Identify which cell holds the provided text, then report its (X, Y) central coordinate. 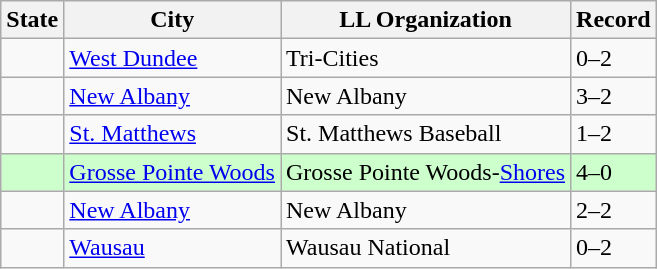
Grosse Pointe Woods (172, 172)
St. Matthews Baseball (425, 134)
Record (614, 20)
LL Organization (425, 20)
4–0 (614, 172)
2–2 (614, 210)
Wausau National (425, 248)
State (32, 20)
3–2 (614, 96)
Tri-Cities (425, 58)
St. Matthews (172, 134)
City (172, 20)
Grosse Pointe Woods-Shores (425, 172)
1–2 (614, 134)
West Dundee (172, 58)
Wausau (172, 248)
